Provide the [X, Y] coordinate of the cell's center where the given text is located.  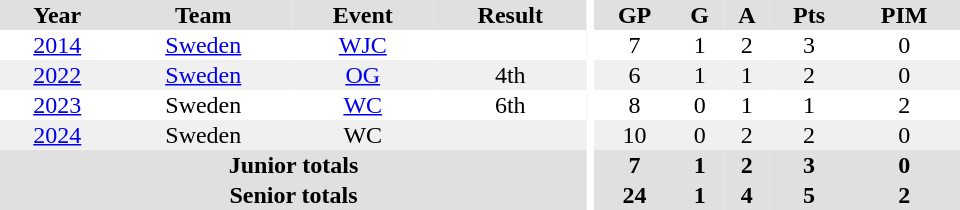
2014 [58, 45]
5 [810, 195]
OG [363, 75]
6th [511, 105]
2024 [58, 135]
4 [747, 195]
G [700, 15]
Team [204, 15]
4th [511, 75]
Result [511, 15]
Pts [810, 15]
8 [635, 105]
A [747, 15]
Senior totals [294, 195]
6 [635, 75]
2023 [58, 105]
Junior totals [294, 165]
Event [363, 15]
10 [635, 135]
Year [58, 15]
WJC [363, 45]
PIM [904, 15]
GP [635, 15]
2022 [58, 75]
24 [635, 195]
